For the text-containing cell, return its midpoint in (x, y) coordinate format. 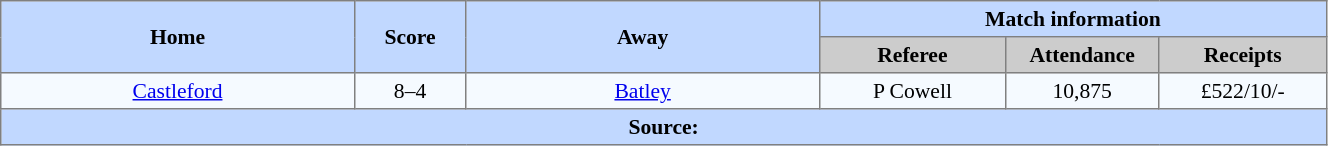
£522/10/- (1243, 91)
Castleford (178, 91)
Match information (1072, 19)
Source: (664, 127)
10,875 (1082, 91)
Score (410, 37)
P Cowell (912, 91)
Attendance (1082, 55)
Home (178, 37)
Referee (912, 55)
Away (643, 37)
Receipts (1243, 55)
Batley (643, 91)
8–4 (410, 91)
